Capture the cell that displays the provided text and extract its (x, y) central coordinate. 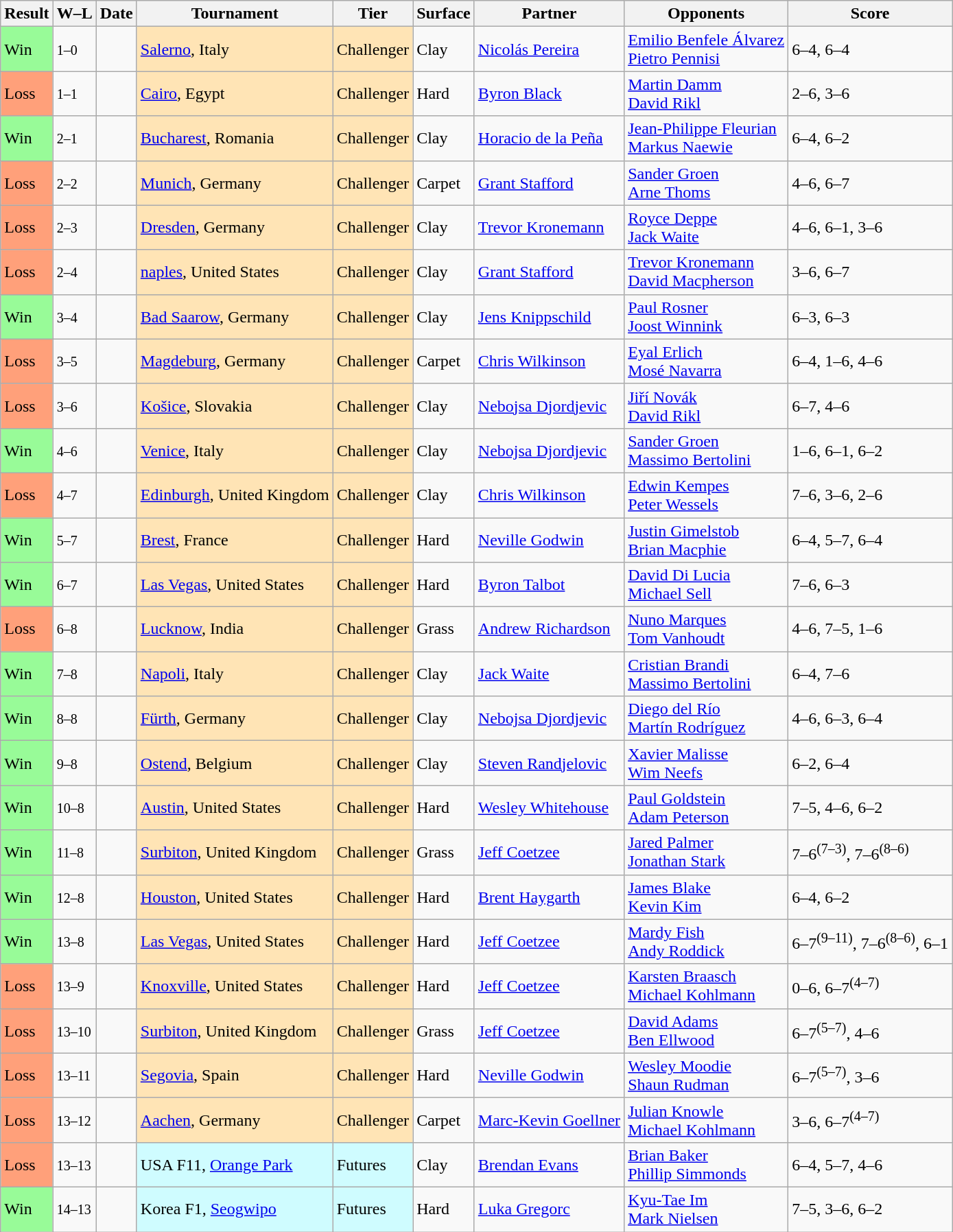
1–0 (74, 49)
Kyu-Tae Im Mark Nielsen (707, 1209)
Brent Haygarth (549, 897)
Royce Deppe Jack Waite (707, 228)
Emilio Benfele Álvarez Pietro Pennisi (707, 49)
Sander Groen Massimo Bertolini (707, 450)
6–7(5–7), 4–6 (870, 1030)
Martin Damm David Rikl (707, 93)
6–8 (74, 630)
7–8 (74, 674)
6–4, 5–7, 4–6 (870, 1165)
Result (27, 14)
7–6(7–3), 7–6(8–6) (870, 852)
Jared Palmer Jonathan Stark (707, 852)
Tier (373, 14)
13–9 (74, 986)
11–8 (74, 852)
Houston, United States (235, 897)
Sander Groen Arne Thoms (707, 182)
Napoli, Italy (235, 674)
Jens Knippschild (549, 317)
4–6, 7–5, 1–6 (870, 630)
Aachen, Germany (235, 1120)
3–6, 6–7 (870, 272)
6–4, 1–6, 4–6 (870, 361)
Trevor Kronemann (549, 228)
USA F11, Orange Park (235, 1165)
Munich, Germany (235, 182)
13–13 (74, 1165)
Mardy Fish Andy Roddick (707, 941)
Cristian Brandi Massimo Bertolini (707, 674)
Score (870, 14)
7–5, 4–6, 6–2 (870, 808)
3–6 (74, 406)
2–3 (74, 228)
James Blake Kevin Kim (707, 897)
Segovia, Spain (235, 1076)
Bad Saarow, Germany (235, 317)
6–4, 6–4 (870, 49)
13–11 (74, 1076)
Trevor Kronemann David Macpherson (707, 272)
4–7 (74, 495)
Salerno, Italy (235, 49)
Wesley Whitehouse (549, 808)
6–7, 4–6 (870, 406)
Andrew Richardson (549, 630)
4–6 (74, 450)
3–6, 6–7(4–7) (870, 1120)
13–12 (74, 1120)
Bucharest, Romania (235, 139)
Julian Knowle Michael Kohlmann (707, 1120)
Austin, United States (235, 808)
Wesley Moodie Shaun Rudman (707, 1076)
Xavier Malisse Wim Neefs (707, 763)
Košice, Slovakia (235, 406)
3–5 (74, 361)
Edwin Kempes Peter Wessels (707, 495)
Knoxville, United States (235, 986)
0–6, 6–7(4–7) (870, 986)
6–7(5–7), 3–6 (870, 1076)
Marc-Kevin Goellner (549, 1120)
Lucknow, India (235, 630)
2–1 (74, 139)
Jean-Philippe Fleurian Markus Naewie (707, 139)
3–4 (74, 317)
Nuno Marques Tom Vanhoudt (707, 630)
Eyal Erlich Mosé Navarra (707, 361)
Date (117, 14)
13–8 (74, 941)
6–7 (74, 584)
Fürth, Germany (235, 719)
1–1 (74, 93)
7–6, 6–3 (870, 584)
Surface (444, 14)
Korea F1, Seogwipo (235, 1209)
Cairo, Egypt (235, 93)
6–7(9–11), 7–6(8–6), 6–1 (870, 941)
Brest, France (235, 539)
5–7 (74, 539)
14–13 (74, 1209)
Luka Gregorc (549, 1209)
Byron Talbot (549, 584)
Tournament (235, 14)
Paul Rosner Joost Winnink (707, 317)
Jack Waite (549, 674)
Karsten Braasch Michael Kohlmann (707, 986)
4–6, 6–7 (870, 182)
Brian Baker Phillip Simmonds (707, 1165)
7–5, 3–6, 6–2 (870, 1209)
Horacio de la Peña (549, 139)
Partner (549, 14)
naples, United States (235, 272)
4–6, 6–3, 6–4 (870, 719)
Justin Gimelstob Brian Macphie (707, 539)
David Di Lucia Michael Sell (707, 584)
Venice, Italy (235, 450)
Byron Black (549, 93)
David Adams Ben Ellwood (707, 1030)
Edinburgh, United Kingdom (235, 495)
Steven Randjelovic (549, 763)
12–8 (74, 897)
Paul Goldstein Adam Peterson (707, 808)
2–2 (74, 182)
2–6, 3–6 (870, 93)
6–3, 6–3 (870, 317)
Magdeburg, Germany (235, 361)
Nicolás Pereira (549, 49)
Opponents (707, 14)
8–8 (74, 719)
Diego del Río Martín Rodríguez (707, 719)
7–6, 3–6, 2–6 (870, 495)
6–2, 6–4 (870, 763)
Jiří Novák David Rikl (707, 406)
9–8 (74, 763)
Ostend, Belgium (235, 763)
10–8 (74, 808)
Dresden, Germany (235, 228)
W–L (74, 14)
1–6, 6–1, 6–2 (870, 450)
2–4 (74, 272)
13–10 (74, 1030)
6–4, 7–6 (870, 674)
Brendan Evans (549, 1165)
4–6, 6–1, 3–6 (870, 228)
6–4, 5–7, 6–4 (870, 539)
